For the text-containing cell, return its midpoint in (X, Y) coordinate format. 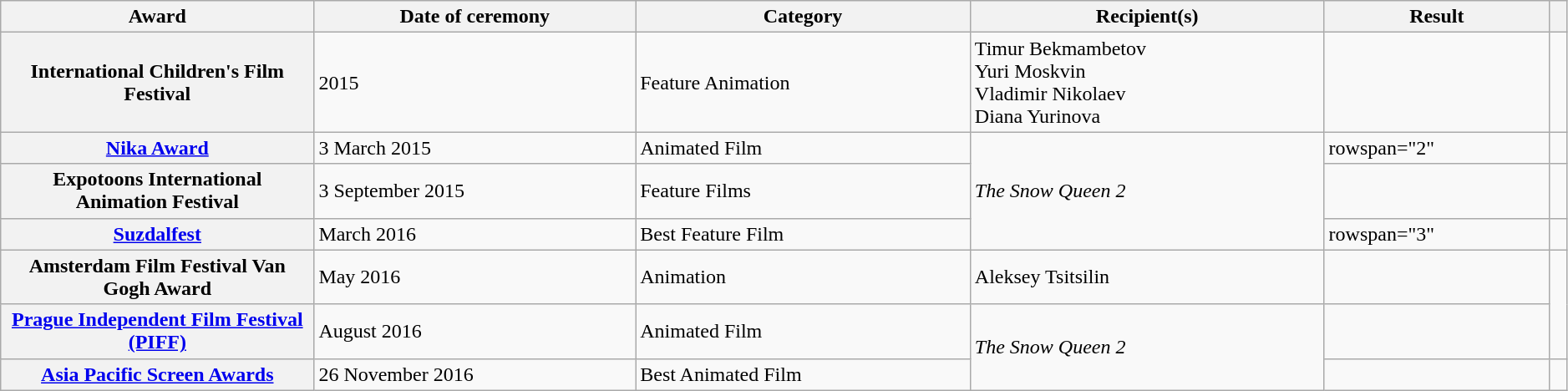
May 2016 (474, 277)
3 March 2015 (474, 148)
Recipient(s) (1147, 17)
Award (157, 17)
Expotoons International Animation Festival (157, 190)
rowspan="2" (1437, 148)
Best Animated Film (804, 374)
Asia Pacific Screen Awards (157, 374)
Feature Animation (804, 82)
International Children's Film Festival (157, 82)
Category (804, 17)
26 November 2016 (474, 374)
3 September 2015 (474, 190)
Result (1437, 17)
Date of ceremony (474, 17)
Animation (804, 277)
Timur BekmambetovYuri MoskvinVladimir NikolaevDiana Yurinova (1147, 82)
rowspan="3" (1437, 234)
Amsterdam Film Festival Van Gogh Award (157, 277)
Feature Films (804, 190)
Nika Award (157, 148)
March 2016 (474, 234)
Aleksey Tsitsilin (1147, 277)
Prague Independent Film Festival (PIFF) (157, 331)
Best Feature Film (804, 234)
Suzdalfest (157, 234)
August 2016 (474, 331)
2015 (474, 82)
